Return the (x, y) coordinate for the center point of the cell that contains the specified text.  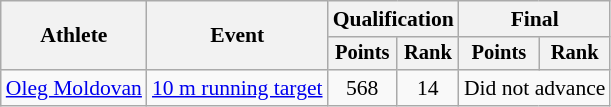
14 (428, 88)
10 m running target (238, 88)
Event (238, 36)
Oleg Moldovan (74, 88)
568 (362, 88)
Did not advance (535, 88)
Athlete (74, 36)
Final (535, 19)
Qualification (394, 19)
